Detect which cell encompasses the target text, then output its (X, Y) center coordinate. 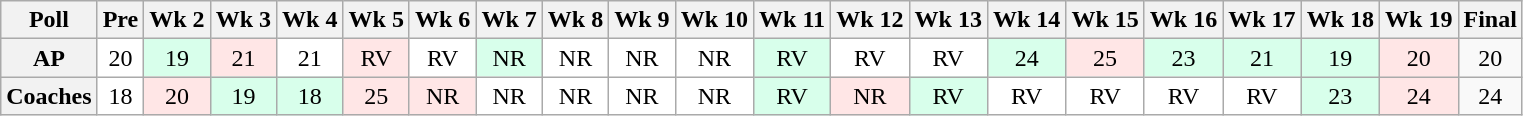
Wk 11 (792, 20)
Wk 7 (509, 20)
Wk 16 (1183, 20)
AP (49, 58)
Coaches (49, 96)
Wk 6 (442, 20)
Wk 9 (642, 20)
Wk 4 (310, 20)
Wk 15 (1105, 20)
Wk 3 (243, 20)
Wk 2 (177, 20)
Wk 10 (714, 20)
Wk 18 (1340, 20)
Wk 14 (1026, 20)
Wk 5 (376, 20)
Wk 19 (1419, 20)
Poll (49, 20)
Pre (120, 20)
Wk 17 (1262, 20)
Wk 8 (575, 20)
Wk 12 (870, 20)
Wk 13 (948, 20)
Final (1490, 20)
